Provide the (X, Y) coordinate of the cell's center where the given text is located.  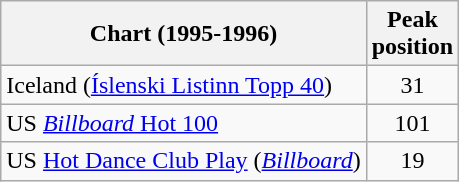
101 (412, 123)
19 (412, 161)
US Billboard Hot 100 (184, 123)
US Hot Dance Club Play (Billboard) (184, 161)
Chart (1995-1996) (184, 34)
Iceland (Íslenski Listinn Topp 40) (184, 85)
Peakposition (412, 34)
31 (412, 85)
